Return the [X, Y] coordinate for the center point of the cell that contains the specified text.  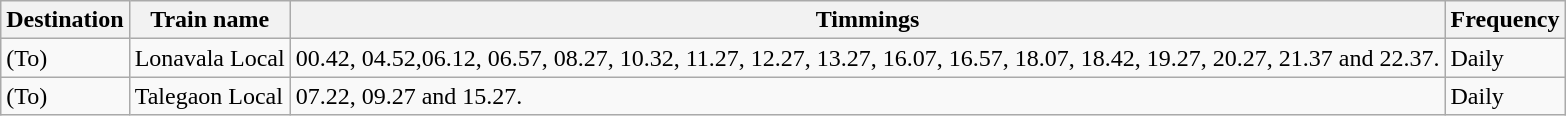
Train name [210, 20]
00.42, 04.52,06.12, 06.57, 08.27, 10.32, 11.27, 12.27, 13.27, 16.07, 16.57, 18.07, 18.42, 19.27, 20.27, 21.37 and 22.37. [868, 58]
07.22, 09.27 and 15.27. [868, 96]
Timmings [868, 20]
Lonavala Local [210, 58]
Destination [65, 20]
Frequency [1505, 20]
Talegaon Local [210, 96]
